Find where the given text appears and provide that cell's center as (x, y) coordinate. 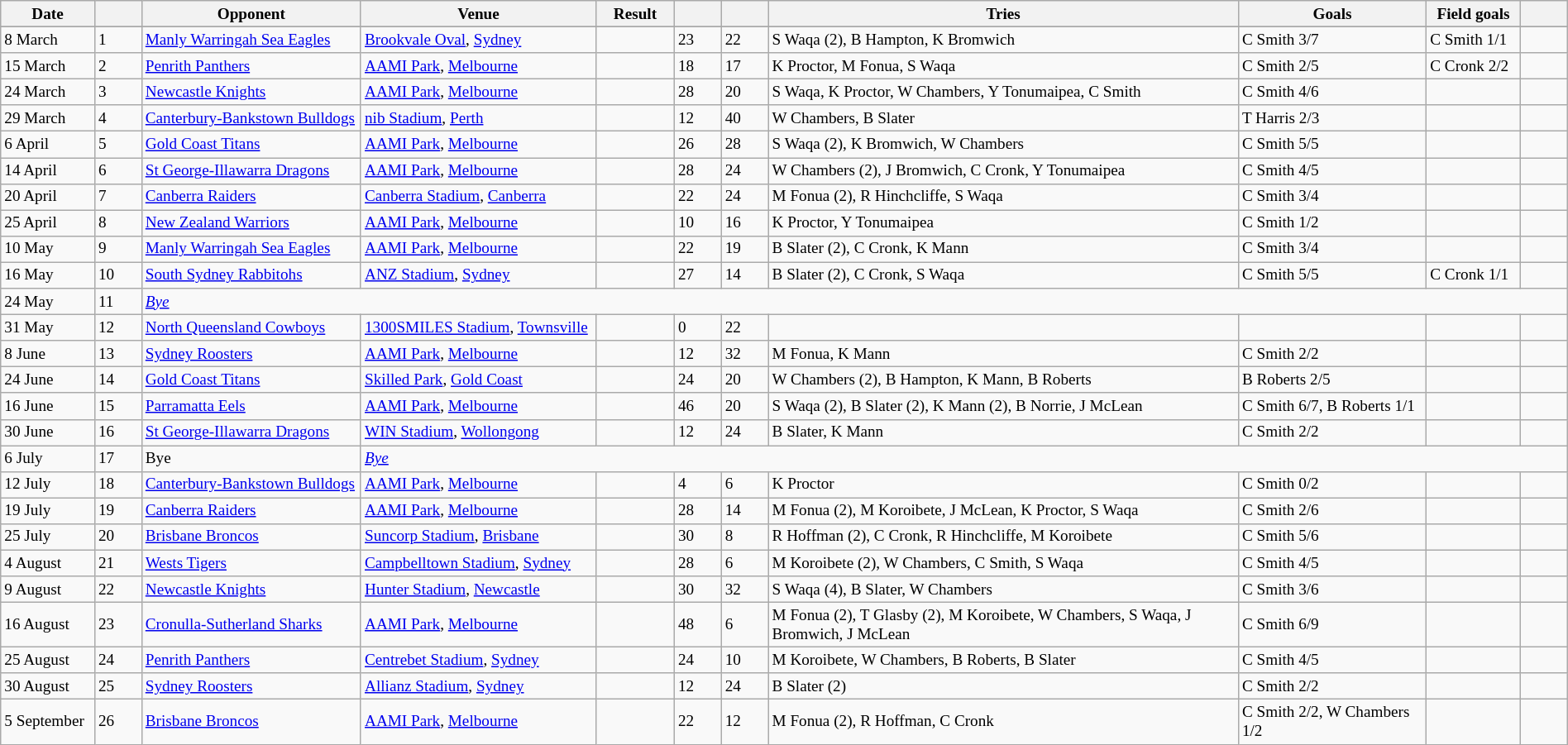
3 (117, 92)
21 (117, 563)
8 March (48, 40)
T Harris 2/3 (1331, 118)
11 (117, 302)
2 (117, 66)
29 March (48, 118)
R Hoffman (2), C Cronk, R Hinchcliffe, M Koroibete (1003, 537)
19 July (48, 511)
16 May (48, 275)
48 (698, 624)
30 August (48, 686)
6 July (48, 458)
1 (117, 40)
Date (48, 14)
Campbelltown Stadium, Sydney (478, 563)
30 June (48, 432)
Hunter Stadium, Newcastle (478, 590)
M Fonua, K Mann (1003, 354)
Allianz Stadium, Sydney (478, 686)
9 (117, 249)
31 May (48, 327)
Canberra Stadium, Canberra (478, 197)
5 September (48, 722)
24 March (48, 92)
M Koroibete (2), W Chambers, C Smith, S Waqa (1003, 563)
New Zealand Warriors (251, 223)
B Slater, K Mann (1003, 432)
W Chambers (2), B Hampton, K Mann, B Roberts (1003, 380)
B Roberts 2/5 (1331, 380)
Brookvale Oval, Sydney (478, 40)
Field goals (1474, 14)
14 April (48, 170)
25 (117, 686)
C Smith 2/2, W Chambers 1/2 (1331, 722)
K Proctor, Y Tonumaipea (1003, 223)
15 March (48, 66)
B Slater (2) (1003, 686)
C Smith 1/2 (1331, 223)
Parramatta Eels (251, 406)
C Smith 1/1 (1474, 40)
16 June (48, 406)
5 (117, 145)
20 April (48, 197)
Tries (1003, 14)
C Smith 4/6 (1331, 92)
C Cronk 1/1 (1474, 275)
M Fonua (2), R Hoffman, C Cronk (1003, 722)
Opponent (251, 14)
Result (635, 14)
12 July (48, 485)
South Sydney Rabbitohs (251, 275)
nib Stadium, Perth (478, 118)
B Slater (2), C Cronk, K Mann (1003, 249)
S Waqa (4), B Slater, W Chambers (1003, 590)
25 July (48, 537)
15 (117, 406)
C Cronk 2/2 (1474, 66)
M Fonua (2), R Hinchcliffe, S Waqa (1003, 197)
S Waqa (2), B Slater (2), K Mann (2), B Norrie, J McLean (1003, 406)
C Smith 6/7, B Roberts 1/1 (1331, 406)
24 June (48, 380)
W Chambers, B Slater (1003, 118)
4 August (48, 563)
K Proctor (1003, 485)
Venue (478, 14)
C Smith 6/9 (1331, 624)
Centrebet Stadium, Sydney (478, 660)
North Queensland Cowboys (251, 327)
C Smith 2/6 (1331, 511)
10 May (48, 249)
Cronulla-Sutherland Sharks (251, 624)
M Fonua (2), M Koroibete, J McLean, K Proctor, S Waqa (1003, 511)
40 (744, 118)
7 (117, 197)
WIN Stadium, Wollongong (478, 432)
C Smith 2/5 (1331, 66)
M Fonua (2), T Glasby (2), M Koroibete, W Chambers, S Waqa, J Bromwich, J McLean (1003, 624)
C Smith 5/6 (1331, 537)
C Smith 3/6 (1331, 590)
Suncorp Stadium, Brisbane (478, 537)
Goals (1331, 14)
B Slater (2), C Cronk, S Waqa (1003, 275)
S Waqa (2), B Hampton, K Bromwich (1003, 40)
8 June (48, 354)
C Smith 0/2 (1331, 485)
W Chambers (2), J Bromwich, C Cronk, Y Tonumaipea (1003, 170)
Skilled Park, Gold Coast (478, 380)
27 (698, 275)
46 (698, 406)
S Waqa, K Proctor, W Chambers, Y Tonumaipea, C Smith (1003, 92)
Wests Tigers (251, 563)
K Proctor, M Fonua, S Waqa (1003, 66)
13 (117, 354)
25 August (48, 660)
6 April (48, 145)
S Waqa (2), K Bromwich, W Chambers (1003, 145)
ANZ Stadium, Sydney (478, 275)
1300SMILES Stadium, Townsville (478, 327)
25 April (48, 223)
16 August (48, 624)
C Smith 3/7 (1331, 40)
0 (698, 327)
M Koroibete, W Chambers, B Roberts, B Slater (1003, 660)
24 May (48, 302)
9 August (48, 590)
